Extract the [x, y] coordinate from the center of the cell holding the provided text.  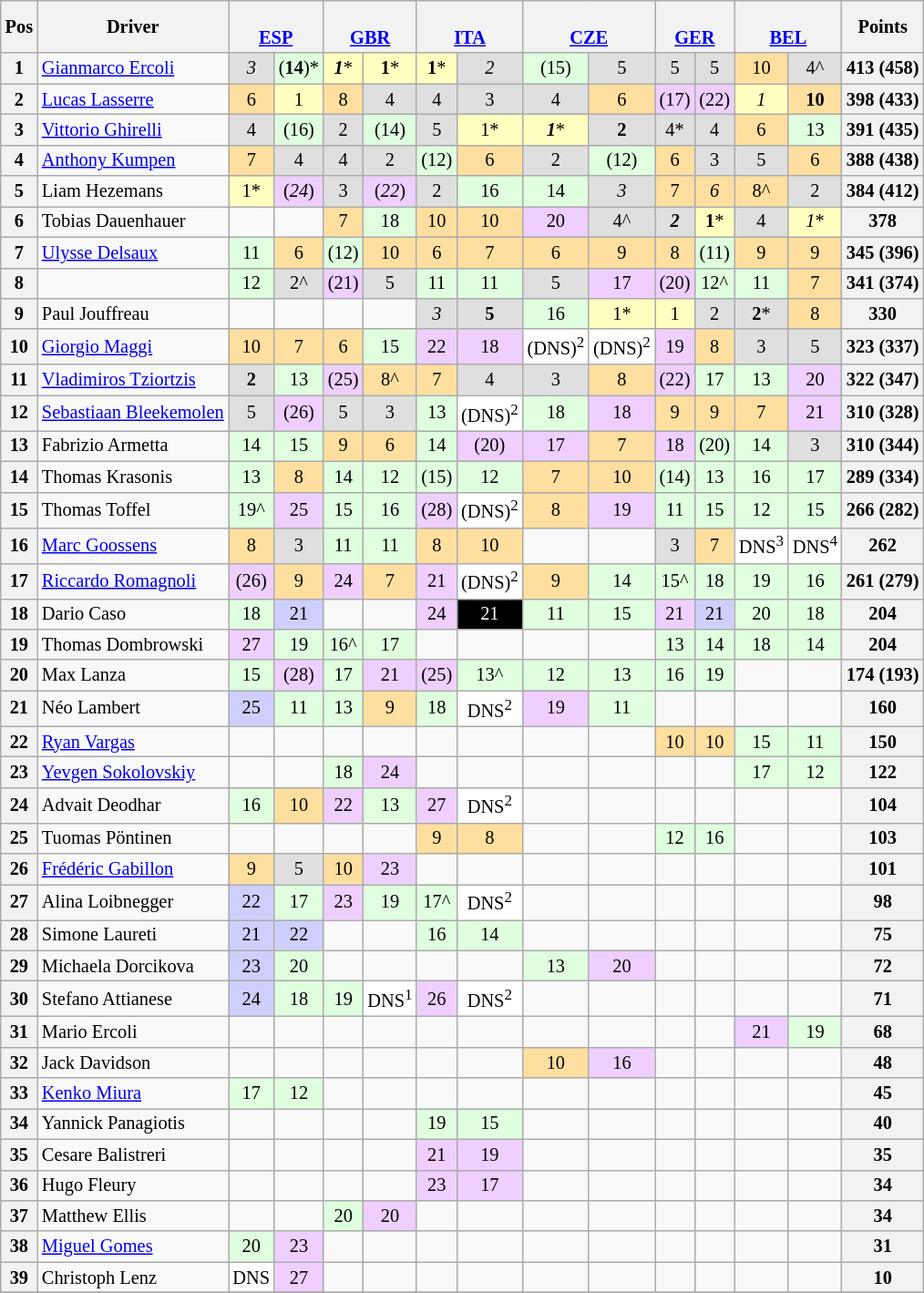
160 [883, 709]
15^ [675, 581]
Liam Hezemans [133, 191]
345 (396) [883, 252]
30 [19, 999]
28 [19, 935]
40 [883, 1124]
71 [883, 999]
323 (337) [883, 346]
(21) [344, 283]
Vladimiros Tziortzis [133, 380]
Giorgio Maggi [133, 346]
Tuomas Pöntinen [133, 838]
341 (374) [883, 283]
Cesare Balistreri [133, 1154]
BEL [788, 26]
103 [883, 838]
(24) [299, 191]
Paul Jouffreau [133, 313]
174 (193) [883, 675]
(17) [675, 99]
(11) [714, 252]
Matthew Ellis [133, 1216]
330 [883, 313]
Sebastiaan Bleekemolen [133, 414]
Gianmarco Ercoli [133, 68]
Driver [133, 26]
Riccardo Romagnoli [133, 581]
ITA [469, 26]
45 [883, 1093]
Max Lanza [133, 675]
68 [883, 1031]
DNS1 [390, 999]
DNS3 [762, 545]
Thomas Dombrowski [133, 644]
Marc Goossens [133, 545]
29 [19, 966]
Fabrizio Armetta [133, 446]
32 [19, 1062]
Yevgen Sokolovskiy [133, 772]
19^ [252, 510]
DNS [252, 1278]
GBR [370, 26]
262 [883, 545]
Lucas Lasserre [133, 99]
413 (458) [883, 68]
CZE [589, 26]
(16) [299, 129]
39 [19, 1278]
2* [762, 313]
Yannick Panagiotis [133, 1124]
310 (344) [883, 446]
36 [19, 1185]
122 [883, 772]
378 [883, 221]
150 [883, 742]
2^ [299, 283]
75 [883, 935]
4* [675, 129]
Hugo Fleury [133, 1185]
Pos [19, 26]
Thomas Toffel [133, 510]
Points [883, 26]
310 (328) [883, 414]
Dario Caso [133, 614]
322 (347) [883, 380]
GER [694, 26]
Tobias Dauenhauer [133, 221]
104 [883, 806]
12^ [714, 283]
289 (334) [883, 477]
Thomas Krasonis [133, 477]
Alina Loibnegger [133, 902]
72 [883, 966]
ESP [276, 26]
Miguel Gomes [133, 1247]
98 [883, 902]
261 (279) [883, 581]
Vittorio Ghirelli [133, 129]
Néo Lambert [133, 709]
38 [19, 1247]
Simone Laureti [133, 935]
Jack Davidson [133, 1062]
398 (433) [883, 99]
33 [19, 1093]
388 (438) [883, 160]
Advait Deodhar [133, 806]
Stefano Attianese [133, 999]
Frédéric Gabillon [133, 868]
13^ [490, 675]
266 (282) [883, 510]
DNS4 [815, 545]
(14)* [299, 68]
Michaela Dorcikova [133, 966]
384 (412) [883, 191]
48 [883, 1062]
Anthony Kumpen [133, 160]
Mario Ercoli [133, 1031]
16^ [344, 644]
391 (435) [883, 129]
37 [19, 1216]
101 [883, 868]
Christoph Lenz [133, 1278]
Kenko Miura [133, 1093]
Ulysse Delsaux [133, 252]
17^ [436, 902]
Ryan Vargas [133, 742]
